Output the [X, Y] coordinate of the center of the cell containing the given text.  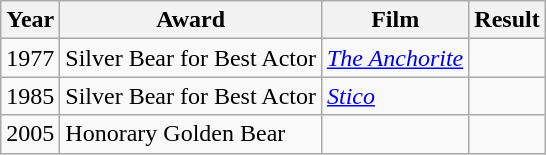
The Anchorite [394, 58]
Year [30, 20]
Film [394, 20]
Honorary Golden Bear [191, 134]
1977 [30, 58]
Stico [394, 96]
1985 [30, 96]
Award [191, 20]
2005 [30, 134]
Result [507, 20]
